For the text-containing cell, return its midpoint in (x, y) coordinate format. 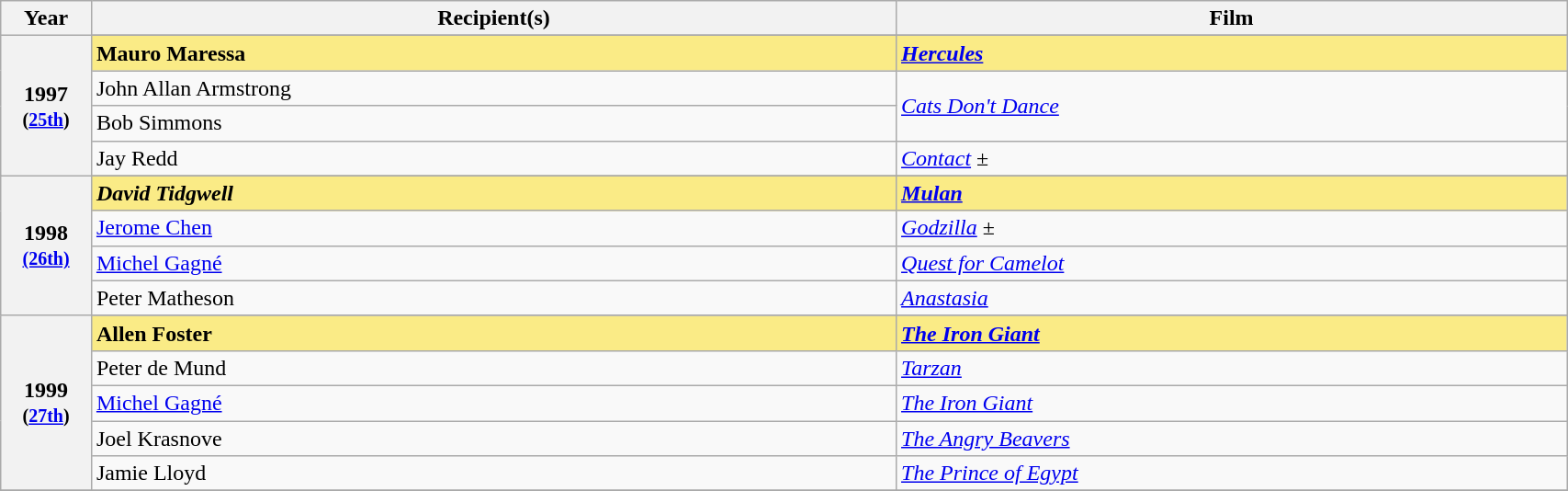
Allen Foster (493, 333)
Peter Matheson (493, 298)
Mauro Maressa (493, 53)
1998(26th) (46, 245)
David Tidgwell (493, 193)
Jerome Chen (493, 228)
Contact ± (1232, 158)
The Angry Beavers (1232, 439)
Jay Redd (493, 158)
The Prince of Egypt (1232, 474)
Tarzan (1232, 368)
Quest for Camelot (1232, 263)
Joel Krasnove (493, 439)
Cats Don't Dance (1232, 106)
Jamie Lloyd (493, 474)
1999 (27th) (46, 403)
Film (1232, 18)
Bob Simmons (493, 123)
Anastasia (1232, 298)
Hercules (1232, 53)
John Allan Armstrong (493, 88)
Peter de Mund (493, 368)
Year (46, 18)
Mulan (1232, 193)
Godzilla ± (1232, 228)
1997 (25th) (46, 106)
Recipient(s) (493, 18)
